Find where the given text appears and provide that cell's center as (X, Y) coordinate. 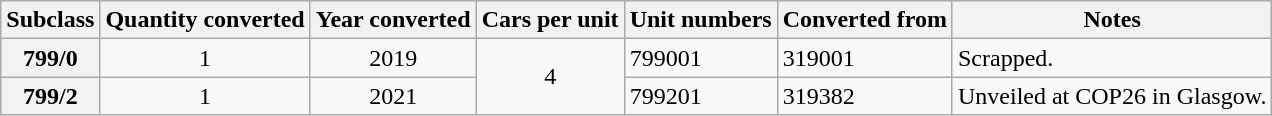
319382 (864, 96)
Subclass (50, 20)
799001 (700, 58)
Year converted (393, 20)
799/0 (50, 58)
799201 (700, 96)
Notes (1112, 20)
Quantity converted (205, 20)
799/2 (50, 96)
Cars per unit (550, 20)
319001 (864, 58)
Scrapped. (1112, 58)
Unveiled at COP26 in Glasgow. (1112, 96)
4 (550, 77)
Unit numbers (700, 20)
2019 (393, 58)
Converted from (864, 20)
2021 (393, 96)
